Extract the [x, y] coordinate from the center of the cell holding the provided text.  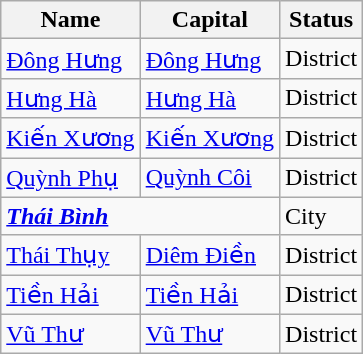
Status [322, 20]
Name [70, 20]
Quỳnh Côi [210, 178]
Diêm Điền [210, 255]
Thái Thụy [70, 255]
Capital [210, 20]
Thái Bình [140, 216]
City [322, 216]
Quỳnh Phụ [70, 178]
